Find where the given text appears and provide that cell's center as (X, Y) coordinate. 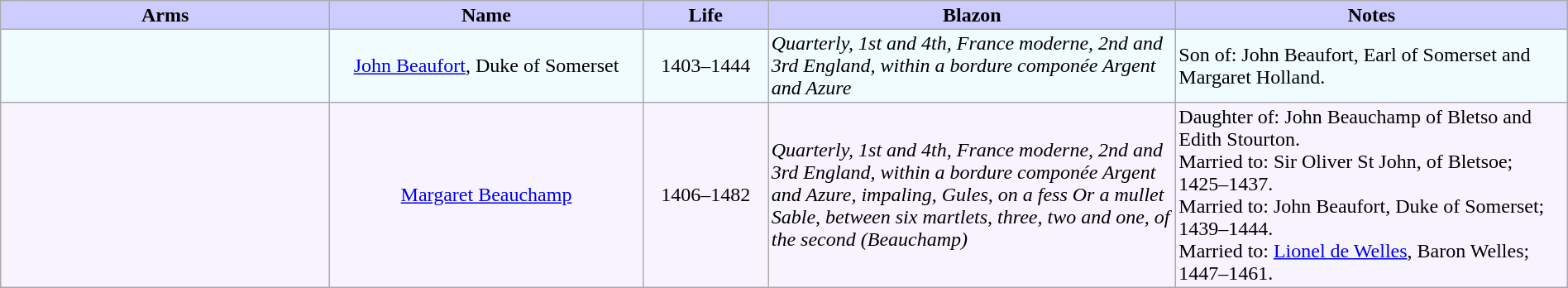
Notes (1372, 15)
John Beaufort, Duke of Somerset (486, 65)
Quarterly, 1st and 4th, France moderne, 2nd and 3rd England, within a bordure componée Argent and Azure (973, 65)
1403–1444 (705, 65)
Arms (165, 15)
Life (705, 15)
Name (486, 15)
Blazon (973, 15)
Son of: John Beaufort, Earl of Somerset and Margaret Holland. (1372, 65)
1406–1482 (705, 195)
Margaret Beauchamp (486, 195)
